From the cell containing the given text, extract its center point as [X, Y] coordinate. 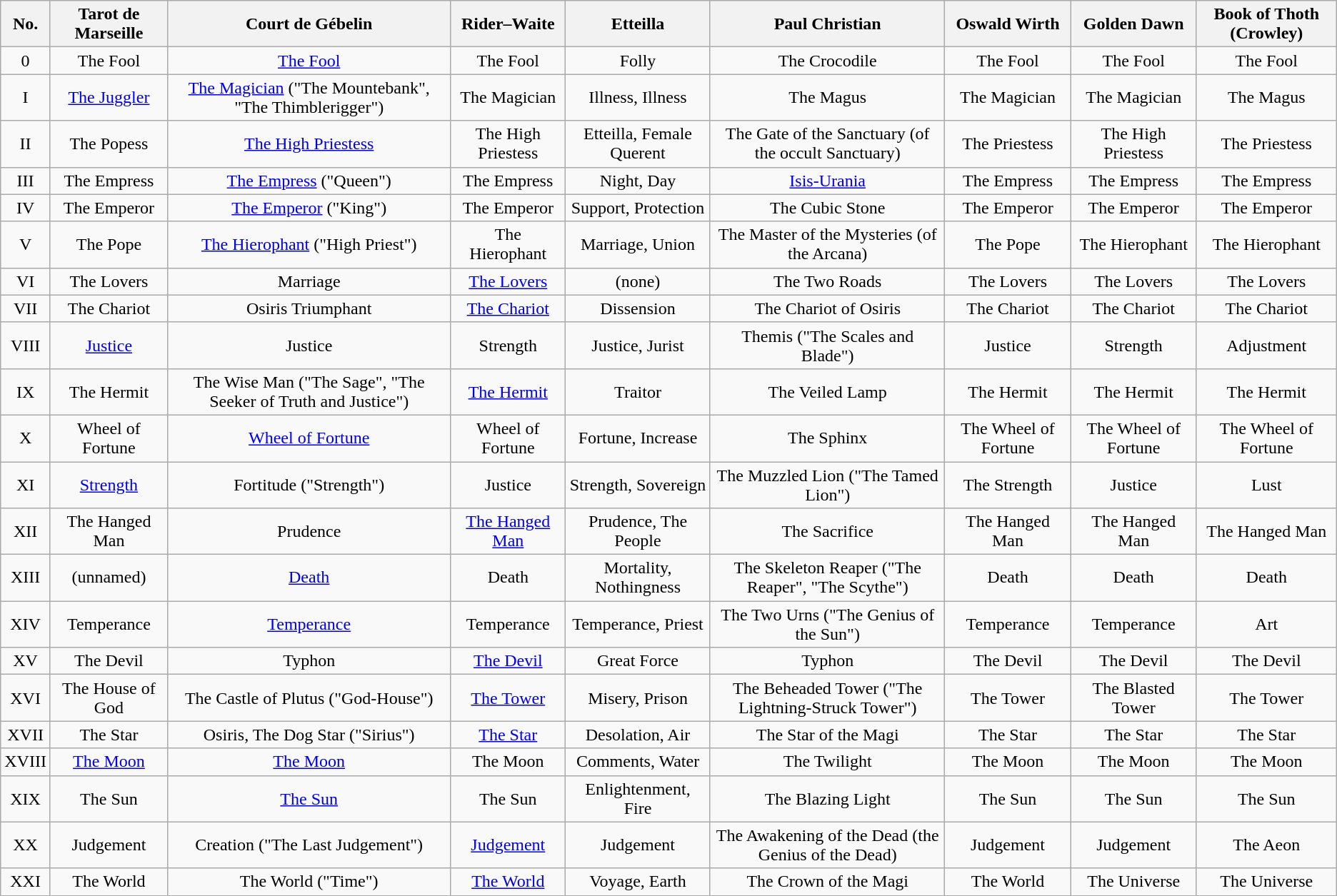
Desolation, Air [639, 735]
Temperance, Priest [639, 624]
Marriage, Union [639, 244]
Justice, Jurist [639, 346]
The Cubic Stone [827, 208]
Traitor [639, 391]
Mortality, Nothingness [639, 578]
IV [26, 208]
Book of Thoth (Crowley) [1266, 24]
X [26, 438]
Folly [639, 61]
Isis-Urania [827, 181]
The Star of the Magi [827, 735]
Adjustment [1266, 346]
III [26, 181]
II [26, 144]
Dissension [639, 308]
Oswald Wirth [1008, 24]
Etteilla [639, 24]
The Sacrifice [827, 531]
The Awakening of the Dead (the Genius of the Dead) [827, 845]
XII [26, 531]
Art [1266, 624]
Enlightenment, Fire [639, 798]
The Twilight [827, 762]
The Master of the Mysteries (of the Arcana) [827, 244]
(none) [639, 281]
The Blasted Tower [1133, 698]
XI [26, 484]
The Juggler [109, 97]
Comments, Water [639, 762]
XVIII [26, 762]
VII [26, 308]
The Crown of the Magi [827, 882]
The Two Urns ("The Genius of the Sun") [827, 624]
Rider–Waite [509, 24]
Osiris Triumphant [309, 308]
The Castle of Plutus ("God-House") [309, 698]
The Chariot of Osiris [827, 308]
Paul Christian [827, 24]
Marriage [309, 281]
Misery, Prison [639, 698]
Etteilla, Female Querent [639, 144]
The Beheaded Tower ("The Lightning-Struck Tower") [827, 698]
XIII [26, 578]
XX [26, 845]
The Magician ("The Mountebank", "The Thimblerigger") [309, 97]
Themis ("The Scales and Blade") [827, 346]
0 [26, 61]
I [26, 97]
The Crocodile [827, 61]
The Blazing Light [827, 798]
Tarot de Marseille [109, 24]
Voyage, Earth [639, 882]
XIX [26, 798]
Support, Protection [639, 208]
The Gate of the Sanctuary (of the occult Sanctuary) [827, 144]
Court de Gébelin [309, 24]
The House of God [109, 698]
The Aeon [1266, 845]
Lust [1266, 484]
The Strength [1008, 484]
Fortune, Increase [639, 438]
The Hierophant ("High Priest") [309, 244]
The Veiled Lamp [827, 391]
V [26, 244]
(unnamed) [109, 578]
VI [26, 281]
The Sphinx [827, 438]
The Skeleton Reaper ("The Reaper", "The Scythe") [827, 578]
XV [26, 661]
The Muzzled Lion ("The Tamed Lion") [827, 484]
Creation ("The Last Judgement") [309, 845]
Golden Dawn [1133, 24]
VIII [26, 346]
The Two Roads [827, 281]
XVII [26, 735]
The Emperor ("King") [309, 208]
The Popess [109, 144]
No. [26, 24]
Great Force [639, 661]
XIV [26, 624]
The Wise Man ("The Sage", "The Seeker of Truth and Justice") [309, 391]
Illness, Illness [639, 97]
IX [26, 391]
The World ("Time") [309, 882]
Fortitude ("Strength") [309, 484]
Night, Day [639, 181]
XVI [26, 698]
Strength, Sovereign [639, 484]
XXI [26, 882]
Osiris, The Dog Star ("Sirius") [309, 735]
The Empress ("Queen") [309, 181]
Prudence, The People [639, 531]
Prudence [309, 531]
